Locate the cell with the specified text and output its (X, Y) center coordinate. 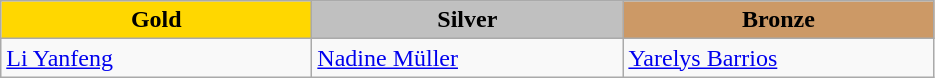
Silver (468, 20)
Yarelys Barrios (778, 58)
Gold (156, 20)
Li Yanfeng (156, 58)
Bronze (778, 20)
Nadine Müller (468, 58)
